Scan for the cell matching the given text and deliver its [X, Y] coordinate at center. 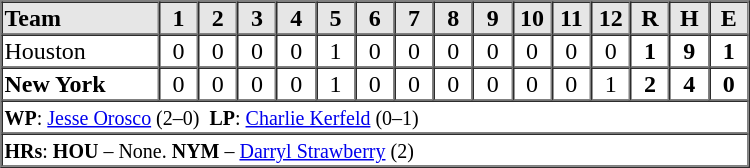
H [690, 18]
WP: Jesse Orosco (2–0) LP: Charlie Kerfeld (0–1) [376, 116]
6 [374, 18]
HRs: HOU – None. NYM – Darryl Strawberry (2) [376, 150]
11 [572, 18]
New York [80, 84]
8 [454, 18]
7 [414, 18]
3 [256, 18]
R [650, 18]
5 [336, 18]
12 [610, 18]
E [729, 18]
Team [80, 18]
Houston [80, 50]
10 [532, 18]
